Capture the cell that displays the provided text and extract its [x, y] central coordinate. 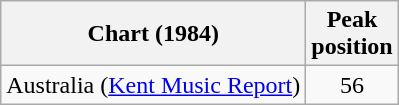
Australia (Kent Music Report) [154, 85]
Chart (1984) [154, 34]
Peakposition [352, 34]
56 [352, 85]
